Return the [x, y] coordinate for the center point of the cell that contains the specified text.  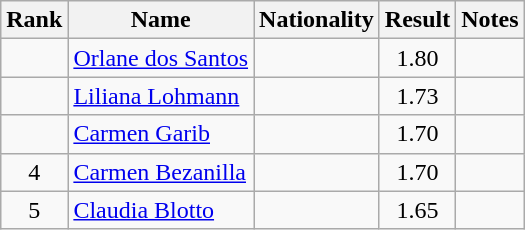
Claudia Blotto [161, 210]
Name [161, 20]
4 [34, 172]
Rank [34, 20]
1.80 [417, 58]
Result [417, 20]
Notes [490, 20]
Orlane dos Santos [161, 58]
Carmen Bezanilla [161, 172]
5 [34, 210]
Nationality [317, 20]
1.65 [417, 210]
Carmen Garib [161, 134]
1.73 [417, 96]
Liliana Lohmann [161, 96]
